From the cell containing the given text, extract its center point as [x, y] coordinate. 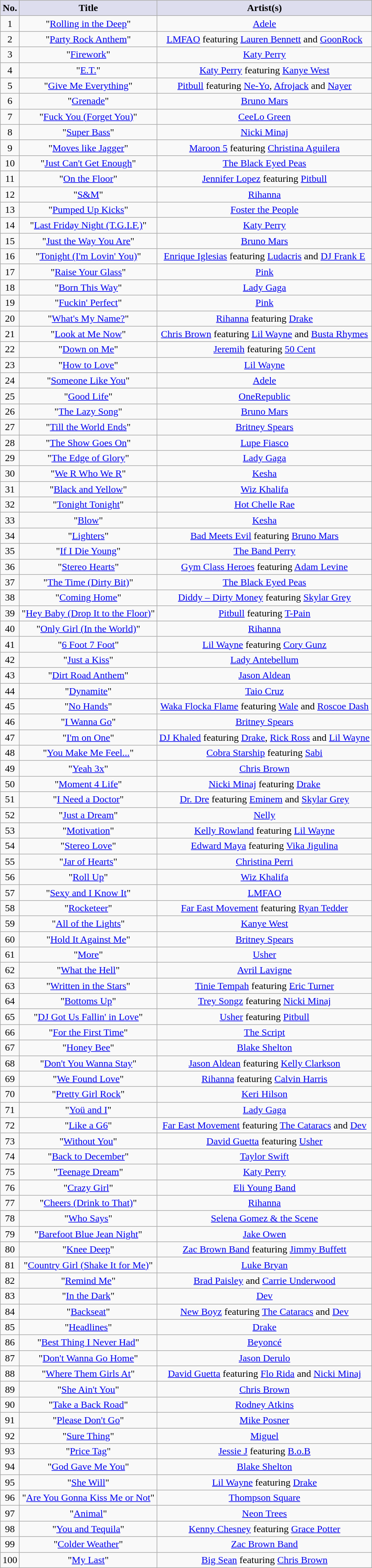
Usher [264, 955]
Rihanna featuring Drake [264, 318]
Pitbull featuring Ne-Yo, Afrojack and Nayer [264, 86]
86 [10, 1343]
74 [10, 1156]
78 [10, 1219]
Lil Wayne featuring Cory Gunz [264, 644]
"Down on Me" [88, 349]
Taio Cruz [264, 691]
Jeremih featuring 50 Cent [264, 349]
42 [10, 660]
5 [10, 86]
43 [10, 675]
"Sure Thing" [88, 1435]
93 [10, 1451]
"Don't You Wanna Stay" [88, 1063]
Lady Antebellum [264, 660]
Katy Perry featuring Kanye West [264, 70]
57 [10, 892]
17 [10, 272]
"Black and Yellow" [88, 489]
"Back to December" [88, 1156]
"Look at Me Now" [88, 334]
"Price Tag" [88, 1451]
53 [10, 830]
56 [10, 877]
Jessie J featuring B.o.B [264, 1451]
Neon Trees [264, 1513]
"What the Hell" [88, 970]
68 [10, 1063]
"Best Thing I Never Had" [88, 1343]
"Just the Way You Are" [88, 241]
7 [10, 117]
50 [10, 784]
"Just a Dream" [88, 815]
"Stereo Love" [88, 846]
Jennifer Lopez featuring Pitbull [264, 179]
46 [10, 722]
"I'm on One" [88, 738]
Jason Derulo [264, 1358]
"Fuck You (Forget You)" [88, 117]
31 [10, 489]
"All of the Lights" [88, 923]
Gym Class Heroes featuring Adam Levine [264, 567]
62 [10, 970]
13 [10, 210]
"Crazy Girl" [88, 1188]
81 [10, 1265]
"Pretty Girl Rock" [88, 1094]
Far East Movement featuring The Cataracs and Dev [264, 1125]
Kanye West [264, 923]
Brad Paisley and Carrie Underwood [264, 1281]
Eli Young Band [264, 1188]
"More" [88, 955]
"You Make Me Feel..." [88, 753]
64 [10, 1001]
27 [10, 427]
Lil Wayne featuring Drake [264, 1482]
"Cheers (Drink to That)" [88, 1203]
"Born This Way" [88, 287]
"She Will" [88, 1482]
David Guetta featuring Flo Rida and Nicki Minaj [264, 1374]
"Animal" [88, 1513]
Thompson Square [264, 1498]
"Honey Bee" [88, 1048]
28 [10, 442]
"Till the World Ends" [88, 427]
Rihanna featuring Calvin Harris [264, 1079]
Edward Maya featuring Vika Jigulina [264, 846]
73 [10, 1141]
66 [10, 1032]
"The Edge of Glory" [88, 458]
"Fuckin' Perfect" [88, 303]
20 [10, 318]
"Country Girl (Shake It for Me)" [88, 1265]
54 [10, 846]
The Script [264, 1032]
"If I Die Young" [88, 551]
Diddy – Dirty Money featuring Skylar Grey [264, 598]
"Yeah 3x" [88, 769]
30 [10, 474]
"Rocketeer" [88, 908]
37 [10, 582]
"Headlines" [88, 1327]
67 [10, 1048]
"Hold It Against Me" [88, 939]
38 [10, 598]
3 [10, 55]
"Moment 4 Life" [88, 784]
15 [10, 241]
"Hey Baby (Drop It to the Floor)" [88, 613]
"Dirt Road Anthem" [88, 675]
70 [10, 1094]
92 [10, 1435]
22 [10, 349]
"6 Foot 7 Foot" [88, 644]
10 [10, 163]
"For the First Time" [88, 1032]
97 [10, 1513]
"Rolling in the Deep" [88, 24]
26 [10, 411]
"God Gave Me You" [88, 1467]
89 [10, 1389]
"Last Friday Night (T.G.I.F.)" [88, 225]
88 [10, 1374]
47 [10, 738]
59 [10, 923]
95 [10, 1482]
84 [10, 1312]
Enrique Iglesias featuring Ludacris and DJ Frank E [264, 256]
"The Time (Dirty Bit)" [88, 582]
Bad Meets Evil featuring Bruno Mars [264, 536]
6 [10, 101]
36 [10, 567]
94 [10, 1467]
32 [10, 505]
CeeLo Green [264, 117]
"Stereo Hearts" [88, 567]
"Take a Back Road" [88, 1405]
Jason Aldean featuring Kelly Clarkson [264, 1063]
"Moves like Jagger" [88, 148]
"Yoü and I" [88, 1110]
"In the Dark" [88, 1296]
DJ Khaled featuring Drake, Rick Ross and Lil Wayne [264, 738]
49 [10, 769]
"No Hands" [88, 707]
85 [10, 1327]
"Knee Deep" [88, 1250]
The Band Perry [264, 551]
23 [10, 365]
"Who Says" [88, 1219]
"I Wanna Go" [88, 722]
75 [10, 1172]
"Lighters" [88, 536]
33 [10, 520]
Trey Songz featuring Nicki Minaj [264, 1001]
"We R Who We R" [88, 474]
Artist(s) [264, 8]
Nelly [264, 815]
Zac Brown Band featuring Jimmy Buffett [264, 1250]
76 [10, 1188]
"Super Bass" [88, 132]
Big Sean featuring Chris Brown [264, 1560]
Nicki Minaj [264, 132]
"The Show Goes On" [88, 442]
Avril Lavigne [264, 970]
LMFAO featuring Lauren Bennett and GoonRock [264, 39]
12 [10, 194]
Far East Movement featuring Ryan Tedder [264, 908]
Jake Owen [264, 1234]
"Like a G6" [88, 1125]
"She Ain't You" [88, 1389]
"Teenage Dream" [88, 1172]
"You and Tequila" [88, 1529]
Waka Flocka Flame featuring Wale and Roscoe Dash [264, 707]
"Backseat" [88, 1312]
Rodney Atkins [264, 1405]
55 [10, 861]
"Written in the Stars" [88, 986]
Hot Chelle Rae [264, 505]
4 [10, 70]
91 [10, 1420]
Beyoncé [264, 1343]
72 [10, 1125]
LMFAO [264, 892]
82 [10, 1281]
"E.T." [88, 70]
"Tonight Tonight" [88, 505]
Taylor Swift [264, 1156]
19 [10, 303]
"Please Don't Go" [88, 1420]
Mike Posner [264, 1420]
29 [10, 458]
Keri Hilson [264, 1094]
New Boyz featuring The Cataracs and Dev [264, 1312]
Foster the People [264, 210]
21 [10, 334]
"Pumped Up Kicks" [88, 210]
"Raise Your Glass" [88, 272]
"Dynamite" [88, 691]
"Sexy and I Know It" [88, 892]
65 [10, 1017]
"DJ Got Us Fallin' in Love" [88, 1017]
"Grenade" [88, 101]
Pitbull featuring T-Pain [264, 613]
Cobra Starship featuring Sabi [264, 753]
Drake [264, 1327]
34 [10, 536]
"Only Girl (In the World)" [88, 629]
Zac Brown Band [264, 1544]
Lupe Fiasco [264, 442]
Miguel [264, 1435]
18 [10, 287]
25 [10, 396]
87 [10, 1358]
"What's My Name?" [88, 318]
Nicki Minaj featuring Drake [264, 784]
98 [10, 1529]
99 [10, 1544]
No. [10, 8]
35 [10, 551]
"Blow" [88, 520]
8 [10, 132]
9 [10, 148]
David Guetta featuring Usher [264, 1141]
1 [10, 24]
44 [10, 691]
Maroon 5 featuring Christina Aguilera [264, 148]
"Remind Me" [88, 1281]
"Bottoms Up" [88, 1001]
Tinie Tempah featuring Eric Turner [264, 986]
71 [10, 1110]
"Motivation" [88, 830]
80 [10, 1250]
90 [10, 1405]
Kelly Rowland featuring Lil Wayne [264, 830]
77 [10, 1203]
"Without You" [88, 1141]
Dev [264, 1296]
"The Lazy Song" [88, 411]
"Roll Up" [88, 877]
69 [10, 1079]
"Barefoot Blue Jean Night" [88, 1234]
41 [10, 644]
"Just a Kiss" [88, 660]
61 [10, 955]
24 [10, 380]
11 [10, 179]
63 [10, 986]
2 [10, 39]
"Firework" [88, 55]
"Someone Like You" [88, 380]
83 [10, 1296]
"Tonight (I'm Lovin' You)" [88, 256]
"Don't Wanna Go Home" [88, 1358]
"On the Floor" [88, 179]
14 [10, 225]
58 [10, 908]
"Colder Weather" [88, 1544]
Christina Perri [264, 861]
"S&M" [88, 194]
"Good Life" [88, 396]
"I Need a Doctor" [88, 799]
Jason Aldean [264, 675]
"Are You Gonna Kiss Me or Not" [88, 1498]
Chris Brown featuring Lil Wayne and Busta Rhymes [264, 334]
"Jar of Hearts" [88, 861]
16 [10, 256]
"We Found Love" [88, 1079]
Kenny Chesney featuring Grace Potter [264, 1529]
OneRepublic [264, 396]
Dr. Dre featuring Eminem and Skylar Grey [264, 799]
Title [88, 8]
96 [10, 1498]
40 [10, 629]
Selena Gomez & the Scene [264, 1219]
79 [10, 1234]
52 [10, 815]
Luke Bryan [264, 1265]
60 [10, 939]
Usher featuring Pitbull [264, 1017]
100 [10, 1560]
Lil Wayne [264, 365]
48 [10, 753]
45 [10, 707]
"My Last" [88, 1560]
51 [10, 799]
"Party Rock Anthem" [88, 39]
"Just Can't Get Enough" [88, 163]
"Where Them Girls At" [88, 1374]
"How to Love" [88, 365]
39 [10, 613]
"Coming Home" [88, 598]
"Give Me Everything" [88, 86]
